Return (x, y) of the center of cell containing provided text 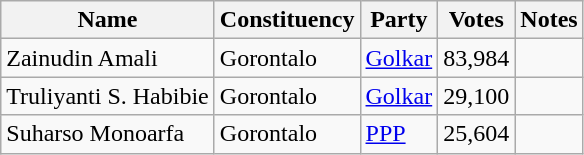
Constituency (287, 20)
Suharso Monoarfa (108, 134)
83,984 (476, 58)
25,604 (476, 134)
Notes (549, 20)
PPP (399, 134)
Party (399, 20)
Truliyanti S. Habibie (108, 96)
Votes (476, 20)
Zainudin Amali (108, 58)
Name (108, 20)
29,100 (476, 96)
